Return the [X, Y] coordinate for the center point of the cell that contains the specified text.  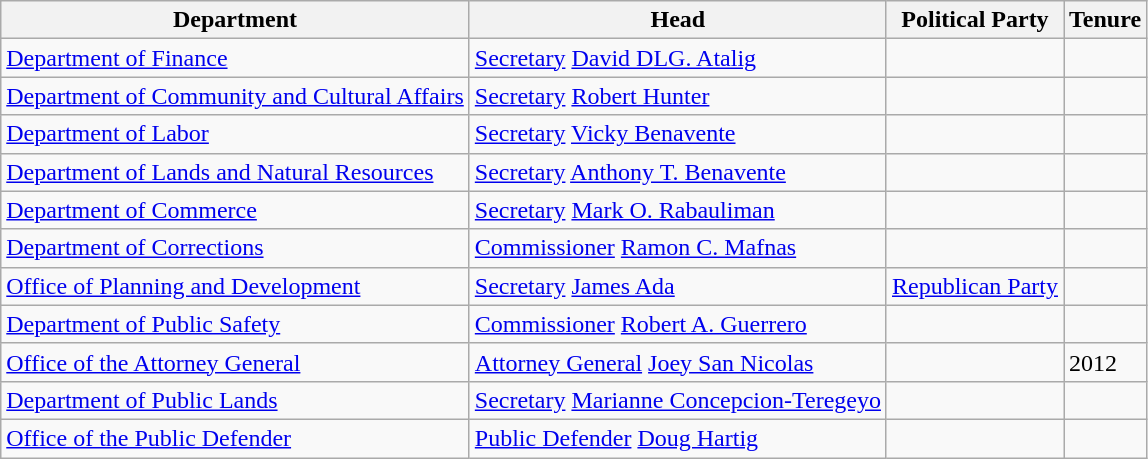
Tenure [1106, 20]
Office of Planning and Development [236, 286]
Department of Commerce [236, 210]
2012 [1106, 362]
Commissioner Robert A. Guerrero [678, 324]
Department of Lands and Natural Resources [236, 172]
Department of Corrections [236, 248]
Department of Public Safety [236, 324]
Secretary Mark O. Rabauliman [678, 210]
Secretary Anthony T. Benavente [678, 172]
Political Party [974, 20]
Secretary Vicky Benavente [678, 134]
Department of Community and Cultural Affairs [236, 96]
Public Defender Doug Hartig [678, 438]
Department of Public Lands [236, 400]
Department [236, 20]
Republican Party [974, 286]
Department of Finance [236, 58]
Secretary David DLG. Atalig [678, 58]
Secretary Marianne Concepcion-Teregeyo [678, 400]
Attorney General Joey San Nicolas [678, 362]
Office of the Attorney General [236, 362]
Commissioner Ramon C. Mafnas [678, 248]
Head [678, 20]
Secretary James Ada [678, 286]
Secretary Robert Hunter [678, 96]
Department of Labor [236, 134]
Office of the Public Defender [236, 438]
